From the cell containing the given text, extract its center point as [x, y] coordinate. 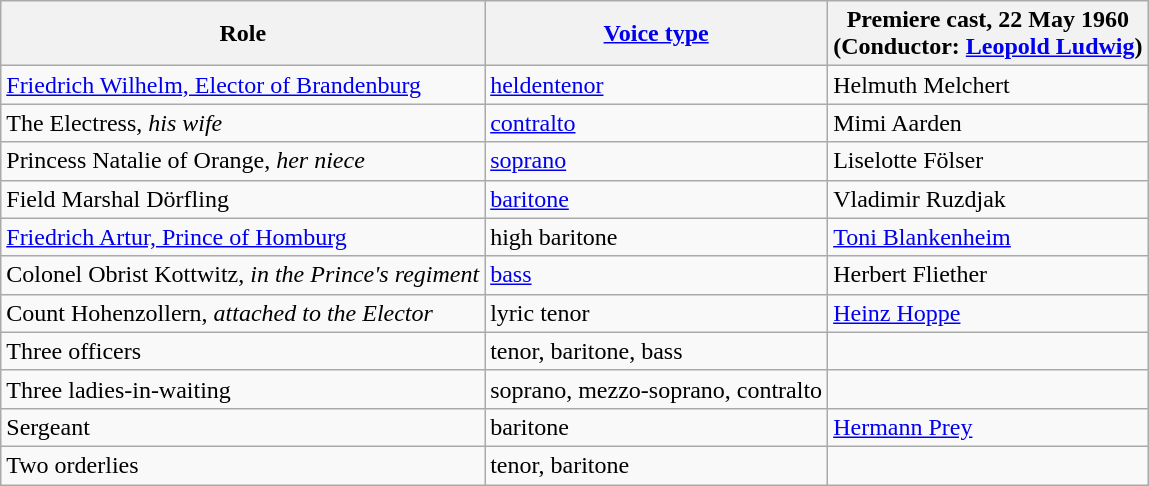
soprano [656, 161]
Field Marshal Dörfling [243, 199]
Sergeant [243, 427]
bass [656, 275]
Heinz Hoppe [988, 313]
soprano, mezzo-soprano, contralto [656, 389]
Voice type [656, 34]
lyric tenor [656, 313]
Helmuth Melchert [988, 85]
tenor, baritone [656, 465]
Friedrich Wilhelm, Elector of Brandenburg [243, 85]
Princess Natalie of Orange, her niece [243, 161]
Two orderlies [243, 465]
high baritone [656, 237]
Mimi Aarden [988, 123]
Premiere cast, 22 May 1960(Conductor: Leopold Ludwig) [988, 34]
Three officers [243, 351]
Vladimir Ruzdjak [988, 199]
The Electress, his wife [243, 123]
Colonel Obrist Kottwitz, in the Prince's regiment [243, 275]
Friedrich Artur, Prince of Homburg [243, 237]
Toni Blankenheim [988, 237]
Herbert Fliether [988, 275]
Role [243, 34]
heldentenor [656, 85]
tenor, baritone, bass [656, 351]
Three ladies-in-waiting [243, 389]
Liselotte Fölser [988, 161]
Hermann Prey [988, 427]
Count Hohenzollern, attached to the Elector [243, 313]
contralto [656, 123]
